For the text-containing cell, return its midpoint in [x, y] coordinate format. 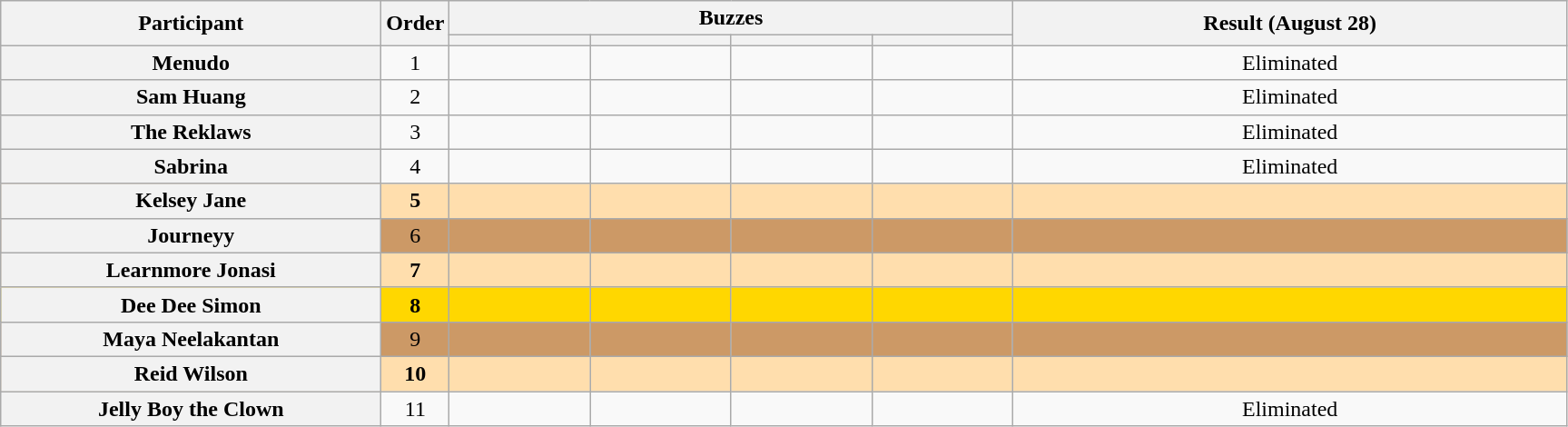
Participant [191, 24]
Menudo [191, 63]
6 [416, 235]
3 [416, 132]
5 [416, 201]
Kelsey Jane [191, 201]
2 [416, 97]
7 [416, 270]
Dee Dee Simon [191, 304]
Order [416, 24]
11 [416, 408]
Learnmore Jonasi [191, 270]
9 [416, 339]
4 [416, 166]
Result (August 28) [1289, 24]
8 [416, 304]
Sabrina [191, 166]
Sam Huang [191, 97]
10 [416, 373]
Journeyy [191, 235]
1 [416, 63]
The Reklaws [191, 132]
Jelly Boy the Clown [191, 408]
Buzzes [731, 18]
Reid Wilson [191, 373]
Maya Neelakantan [191, 339]
